Determine the [x, y] coordinate at the center of the cell enclosing the given text.  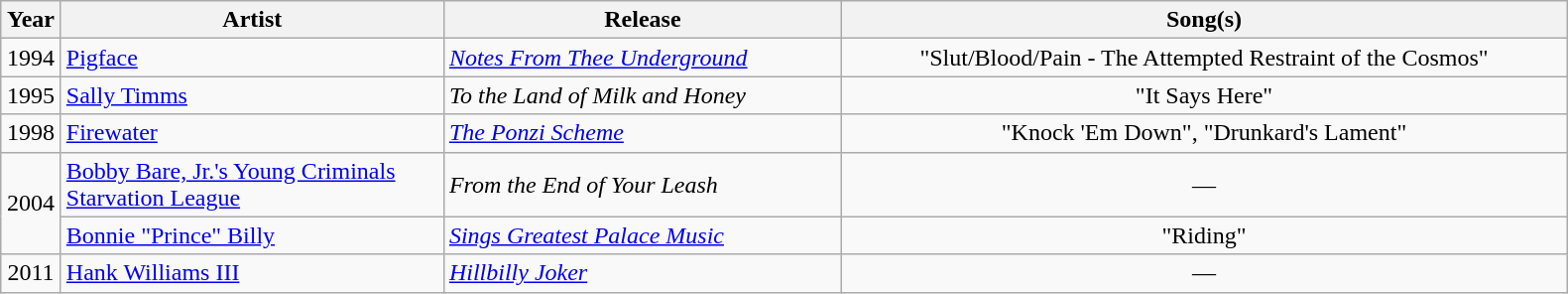
Song(s) [1204, 20]
"Slut/Blood/Pain - The Attempted Restraint of the Cosmos" [1204, 58]
1994 [32, 58]
Pigface [252, 58]
Release [643, 20]
Sally Timms [252, 95]
"It Says Here" [1204, 95]
Hillbilly Joker [643, 273]
1995 [32, 95]
From the End of Your Leash [643, 185]
Firewater [252, 133]
"Knock 'Em Down", "Drunkard's Lament" [1204, 133]
Year [32, 20]
The Ponzi Scheme [643, 133]
To the Land of Milk and Honey [643, 95]
Sings Greatest Palace Music [643, 235]
"Riding" [1204, 235]
2011 [32, 273]
1998 [32, 133]
Notes From Thee Underground [643, 58]
Bonnie "Prince" Billy [252, 235]
Artist [252, 20]
Bobby Bare, Jr.'s Young Criminals Starvation League [252, 185]
2004 [32, 203]
Hank Williams III [252, 273]
